Detect which cell encompasses the target text, then output its (x, y) center coordinate. 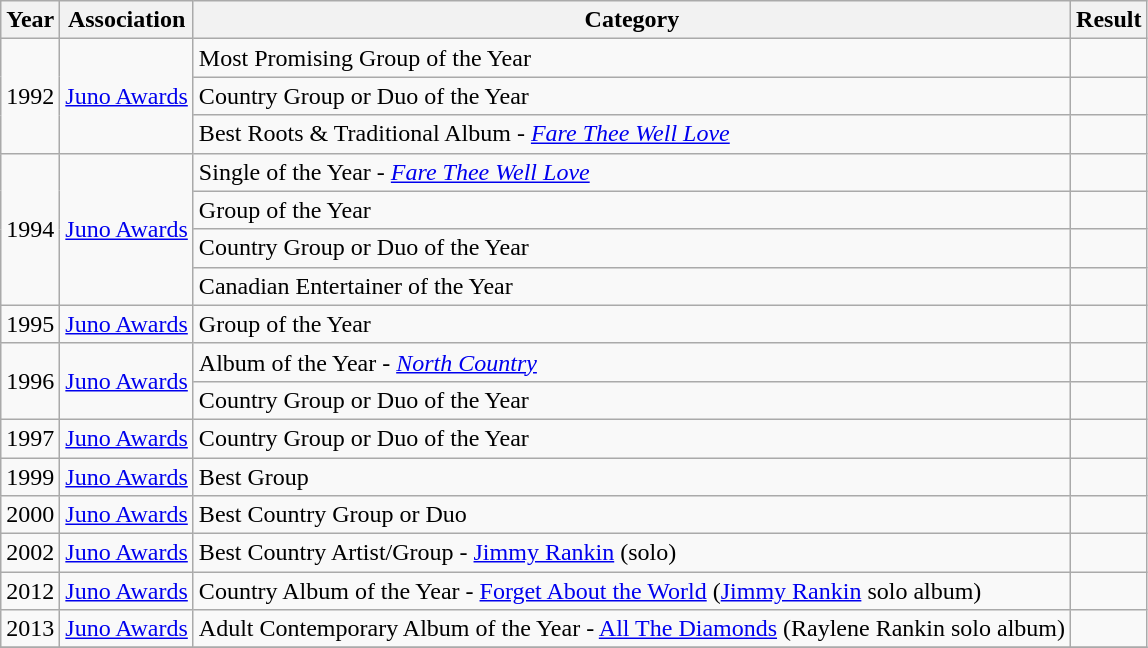
Album of the Year - North Country (632, 362)
2013 (30, 629)
Best Group (632, 477)
1995 (30, 324)
Result (1109, 20)
1994 (30, 229)
Country Album of the Year - Forget About the World (Jimmy Rankin solo album) (632, 591)
Best Country Artist/Group - Jimmy Rankin (solo) (632, 553)
Most Promising Group of the Year (632, 58)
Adult Contemporary Album of the Year - All The Diamonds (Raylene Rankin solo album) (632, 629)
1999 (30, 477)
1997 (30, 438)
Year (30, 20)
Category (632, 20)
Best Country Group or Duo (632, 515)
Best Roots & Traditional Album - Fare Thee Well Love (632, 134)
2012 (30, 591)
2002 (30, 553)
1992 (30, 96)
Single of the Year - Fare Thee Well Love (632, 172)
Canadian Entertainer of the Year (632, 286)
2000 (30, 515)
1996 (30, 381)
Association (127, 20)
